Scan for the cell matching the given text and deliver its [X, Y] coordinate at center. 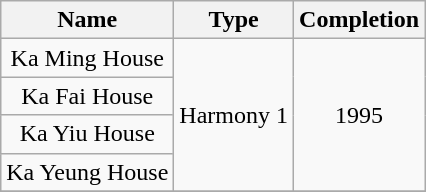
Ka Fai House [88, 96]
Ka Ming House [88, 58]
1995 [360, 115]
Ka Yiu House [88, 134]
Harmony 1 [234, 115]
Type [234, 20]
Name [88, 20]
Ka Yeung House [88, 172]
Completion [360, 20]
